For the text-containing cell, return its midpoint in [x, y] coordinate format. 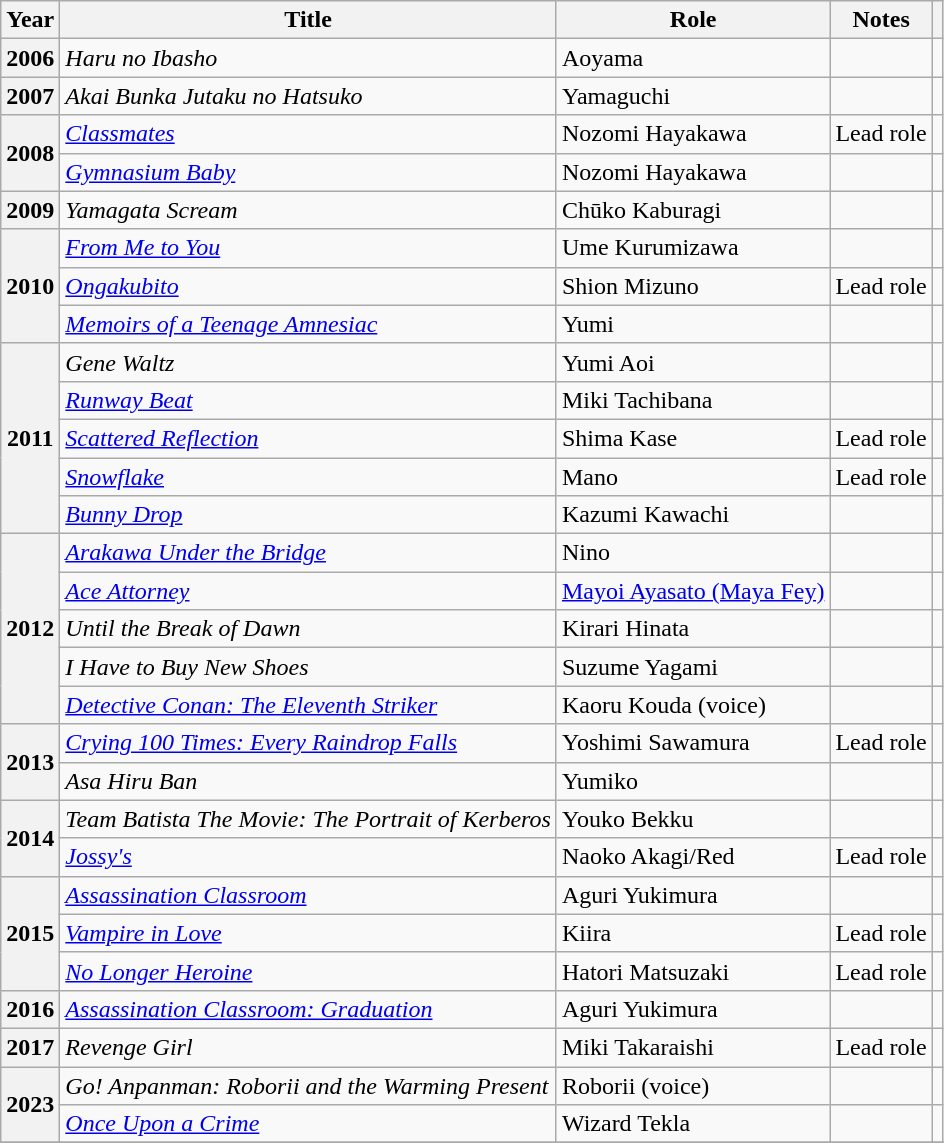
Chūko Kaburagi [692, 210]
Title [308, 20]
Yumi Aoi [692, 362]
Wizard Tekla [692, 1124]
Kazumi Kawachi [692, 515]
Detective Conan: The Eleventh Striker [308, 705]
Suzume Yagami [692, 667]
Scattered Reflection [308, 438]
Revenge Girl [308, 1047]
Assassination Classroom: Graduation [308, 1009]
2011 [30, 438]
Jossy's [308, 857]
Mayoi Ayasato (Maya Fey) [692, 591]
Kirari Hinata [692, 629]
Ume Kurumizawa [692, 248]
2013 [30, 762]
2006 [30, 58]
Kaoru Kouda (voice) [692, 705]
Shima Kase [692, 438]
Yamagata Scream [308, 210]
Yoshimi Sawamura [692, 743]
Runway Beat [308, 400]
No Longer Heroine [308, 971]
Crying 100 Times: Every Raindrop Falls [308, 743]
Asa Hiru Ban [308, 781]
2007 [30, 96]
Hatori Matsuzaki [692, 971]
From Me to You [308, 248]
I Have to Buy New Shoes [308, 667]
Team Batista The Movie: The Portrait of Kerberos [308, 819]
Bunny Drop [308, 515]
Gymnasium Baby [308, 172]
Until the Break of Dawn [308, 629]
Memoirs of a Teenage Amnesiac [308, 324]
Year [30, 20]
Yumi [692, 324]
2015 [30, 933]
Snowflake [308, 477]
2009 [30, 210]
Miki Takaraishi [692, 1047]
Yamaguchi [692, 96]
Haru no Ibasho [308, 58]
Shion Mizuno [692, 286]
Miki Tachibana [692, 400]
Classmates [308, 134]
Aoyama [692, 58]
Go! Anpanman: Roborii and the Warming Present [308, 1085]
2010 [30, 286]
2016 [30, 1009]
Youko Bekku [692, 819]
Once Upon a Crime [308, 1124]
Ongakubito [308, 286]
Role [692, 20]
2014 [30, 838]
2012 [30, 629]
Assassination Classroom [308, 895]
2023 [30, 1104]
Gene Waltz [308, 362]
Akai Bunka Jutaku no Hatsuko [308, 96]
2017 [30, 1047]
Roborii (voice) [692, 1085]
Mano [692, 477]
Naoko Akagi/Red [692, 857]
Kiira [692, 933]
Arakawa Under the Bridge [308, 553]
Notes [881, 20]
Nino [692, 553]
Yumiko [692, 781]
Vampire in Love [308, 933]
2008 [30, 153]
Ace Attorney [308, 591]
